Extract the [x, y] coordinate from the center of the cell holding the provided text.  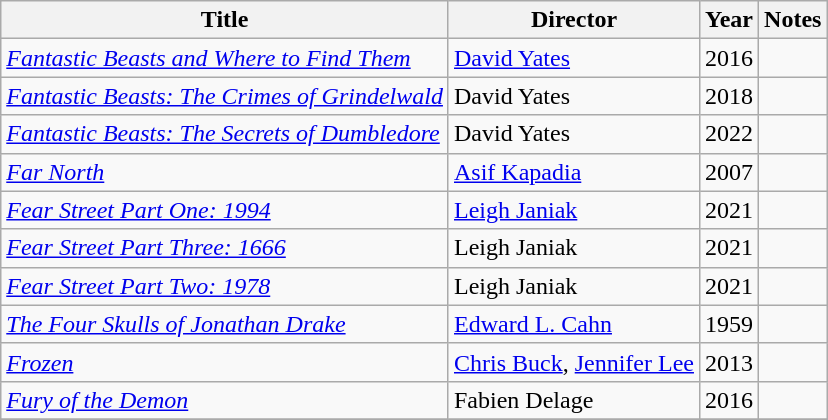
The Four Skulls of Jonathan Drake [225, 324]
Edward L. Cahn [574, 324]
Notes [793, 20]
Frozen [225, 362]
Fabien Delage [574, 400]
Title [225, 20]
Fear Street Part One: 1994 [225, 210]
Director [574, 20]
Fear Street Part Two: 1978 [225, 286]
Asif Kapadia [574, 172]
Year [728, 20]
2007 [728, 172]
Chris Buck, Jennifer Lee [574, 362]
Fury of the Demon [225, 400]
2013 [728, 362]
Fear Street Part Three: 1666 [225, 248]
Fantastic Beasts: The Secrets of Dumbledore [225, 134]
2018 [728, 96]
Fantastic Beasts and Where to Find Them [225, 58]
1959 [728, 324]
2022 [728, 134]
Far North [225, 172]
Fantastic Beasts: The Crimes of Grindelwald [225, 96]
